Extract the [x, y] coordinate from the center of the cell holding the provided text.  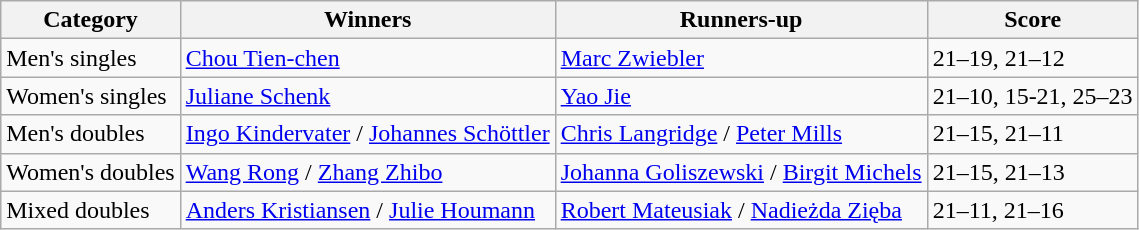
Category [90, 20]
Wang Rong / Zhang Zhibo [368, 172]
Mixed doubles [90, 210]
Chou Tien-chen [368, 58]
Men's singles [90, 58]
Chris Langridge / Peter Mills [741, 134]
Runners-up [741, 20]
21–15, 21–11 [1032, 134]
Winners [368, 20]
21–11, 21–16 [1032, 210]
21–15, 21–13 [1032, 172]
21–10, 15-21, 25–23 [1032, 96]
Women's singles [90, 96]
Women's doubles [90, 172]
Score [1032, 20]
21–19, 21–12 [1032, 58]
Yao Jie [741, 96]
Robert Mateusiak / Nadieżda Zięba [741, 210]
Anders Kristiansen / Julie Houmann [368, 210]
Marc Zwiebler [741, 58]
Ingo Kindervater / Johannes Schöttler [368, 134]
Men's doubles [90, 134]
Johanna Goliszewski / Birgit Michels [741, 172]
Juliane Schenk [368, 96]
